Identify which cell holds the provided text, then report its [x, y] central coordinate. 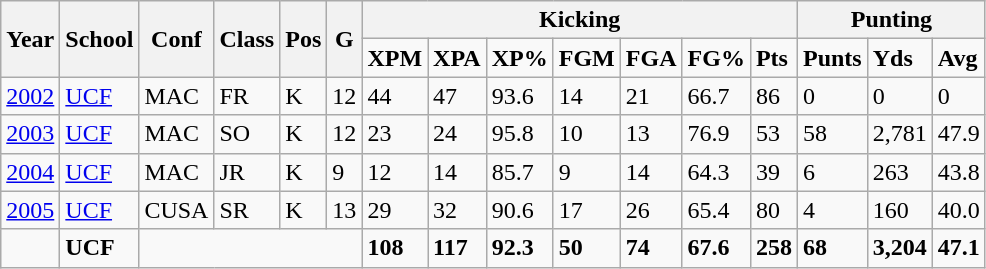
80 [774, 210]
95.8 [520, 134]
29 [395, 210]
65.4 [716, 210]
2004 [30, 172]
Yds [900, 58]
263 [900, 172]
6 [832, 172]
74 [651, 248]
3,204 [900, 248]
160 [900, 210]
90.6 [520, 210]
Pts [774, 58]
SO [247, 134]
Punting [891, 20]
Avg [958, 58]
10 [586, 134]
93.6 [520, 96]
47 [458, 96]
92.3 [520, 248]
76.9 [716, 134]
Class [247, 39]
39 [774, 172]
85.7 [520, 172]
FGM [586, 58]
58 [832, 134]
23 [395, 134]
G [344, 39]
Kicking [580, 20]
JR [247, 172]
FGA [651, 58]
32 [458, 210]
Punts [832, 58]
FG% [716, 58]
64.3 [716, 172]
44 [395, 96]
53 [774, 134]
XPA [458, 58]
68 [832, 248]
86 [774, 96]
66.7 [716, 96]
17 [586, 210]
50 [586, 248]
26 [651, 210]
24 [458, 134]
2002 [30, 96]
117 [458, 248]
47.1 [958, 248]
4 [832, 210]
258 [774, 248]
Year [30, 39]
Pos [304, 39]
67.6 [716, 248]
2003 [30, 134]
FR [247, 96]
40.0 [958, 210]
43.8 [958, 172]
47.9 [958, 134]
School [100, 39]
CUSA [176, 210]
SR [247, 210]
2005 [30, 210]
XPM [395, 58]
XP% [520, 58]
108 [395, 248]
21 [651, 96]
Conf [176, 39]
2,781 [900, 134]
